Find where the given text appears and provide that cell's center as (x, y) coordinate. 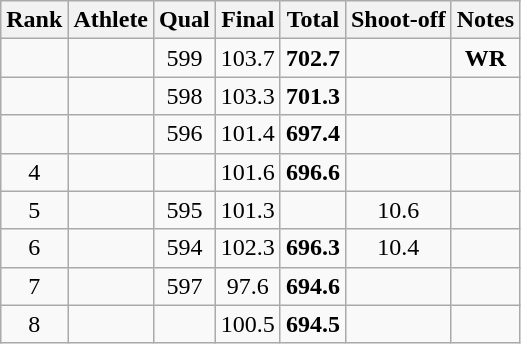
6 (34, 248)
101.6 (248, 172)
Final (248, 20)
701.3 (312, 96)
597 (185, 286)
103.3 (248, 96)
599 (185, 58)
WR (485, 58)
100.5 (248, 324)
8 (34, 324)
101.4 (248, 134)
10.6 (398, 210)
694.6 (312, 286)
7 (34, 286)
Rank (34, 20)
697.4 (312, 134)
102.3 (248, 248)
696.3 (312, 248)
Qual (185, 20)
595 (185, 210)
103.7 (248, 58)
594 (185, 248)
694.5 (312, 324)
Total (312, 20)
Athlete (111, 20)
4 (34, 172)
5 (34, 210)
101.3 (248, 210)
598 (185, 96)
696.6 (312, 172)
Shoot-off (398, 20)
Notes (485, 20)
10.4 (398, 248)
702.7 (312, 58)
596 (185, 134)
97.6 (248, 286)
